Provide the [X, Y] coordinate of the cell's center where the given text is located.  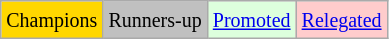
Runners-up [155, 20]
Champions [52, 20]
Relegated [342, 20]
Promoted [252, 20]
